Search for the cell housing the specified text and yield its (x, y) center coordinate. 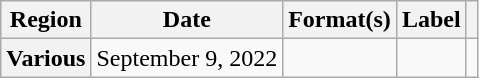
Region (46, 20)
Label (431, 20)
Various (46, 58)
September 9, 2022 (187, 58)
Format(s) (340, 20)
Date (187, 20)
